Find where the given text appears and provide that cell's center as [x, y] coordinate. 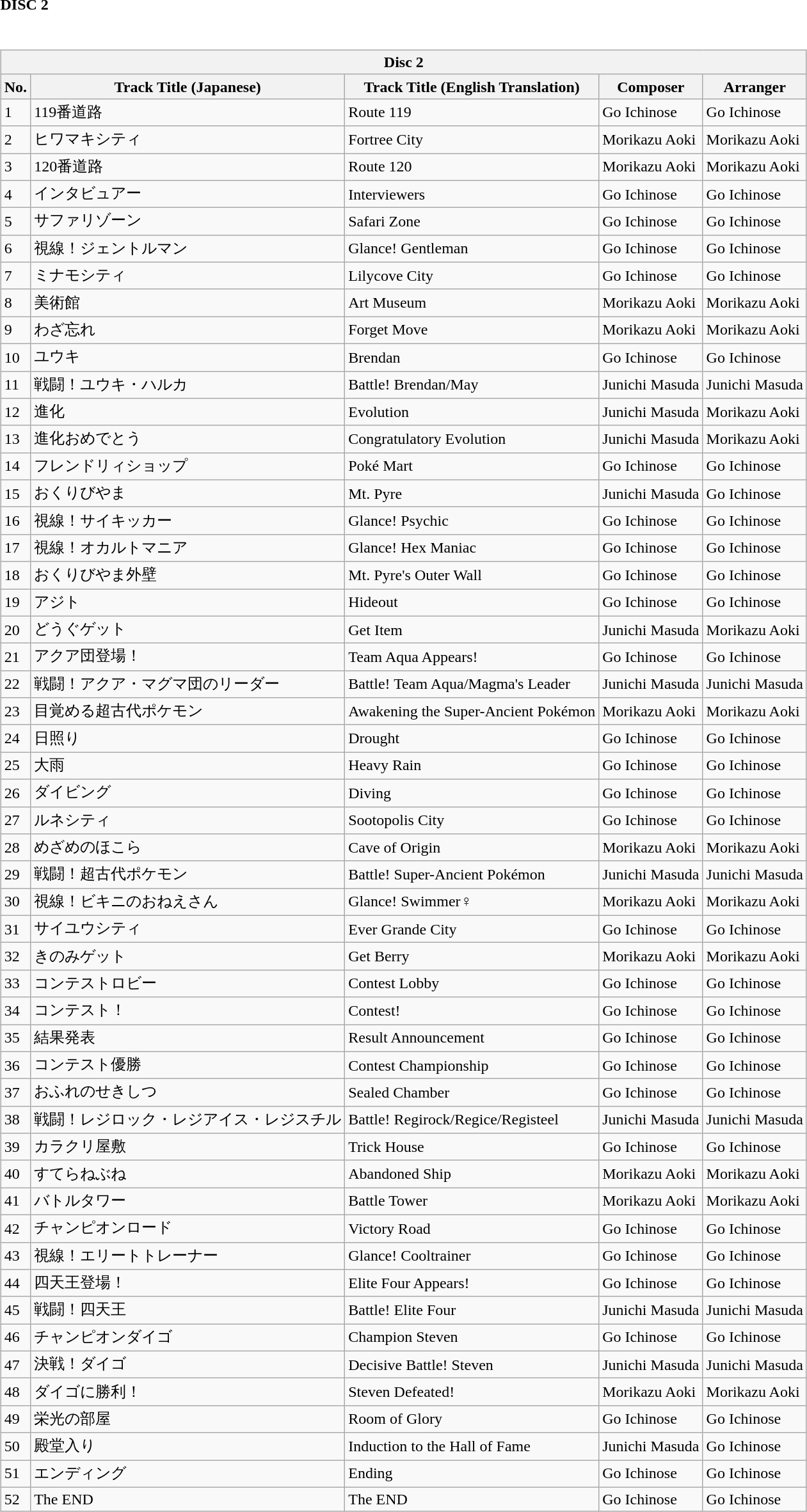
インタビュアー [188, 194]
ミナモシティ [188, 276]
40 [15, 1174]
Drought [472, 738]
ダイビング [188, 793]
カラクリ屋敷 [188, 1147]
Awakening the Super-Ancient Pokémon [472, 711]
視線！エリートトレーナー [188, 1256]
Safari Zone [472, 221]
ダイゴに勝利！ [188, 1392]
120番道路 [188, 168]
めざめのほこら [188, 848]
52 [15, 1499]
決戦！ダイゴ [188, 1365]
Glance! Psychic [472, 521]
Room of Glory [472, 1419]
Decisive Battle! Steven [472, 1365]
進化おめでとう [188, 439]
Glance! Cooltrainer [472, 1256]
Victory Road [472, 1228]
Mt. Pyre [472, 494]
チャンピオンダイゴ [188, 1338]
6 [15, 248]
12 [15, 412]
チャンピオンロード [188, 1228]
34 [15, 1011]
殿堂入り [188, 1447]
コンテスト優勝 [188, 1066]
フレンドリィショップ [188, 467]
Mt. Pyre's Outer Wall [472, 576]
Battle! Team Aqua/Magma's Leader [472, 684]
28 [15, 848]
Contest Championship [472, 1066]
視線！ジェントルマン [188, 248]
Team Aqua Appears! [472, 658]
2 [15, 139]
Track Title (English Translation) [472, 86]
21 [15, 658]
Champion Steven [472, 1338]
8 [15, 303]
Steven Defeated! [472, 1392]
51 [15, 1474]
戦闘！アクア・マグマ団のリーダー [188, 684]
43 [15, 1256]
戦闘！レジロック・レジアイス・レジスチル [188, 1119]
10 [15, 357]
32 [15, 957]
47 [15, 1365]
Composer [651, 86]
視線！オカルトマニア [188, 547]
50 [15, 1447]
15 [15, 494]
戦闘！四天王 [188, 1310]
48 [15, 1392]
36 [15, 1066]
Heavy Rain [472, 766]
戦闘！ユウキ・ハルカ [188, 385]
進化 [188, 412]
Disc 2 [403, 62]
ルネシティ [188, 820]
Route 119 [472, 113]
アクア団登場！ [188, 658]
Glance! Swimmer♀ [472, 902]
視線！ビキニのおねえさん [188, 902]
サイユウシティ [188, 929]
49 [15, 1419]
アジト [188, 602]
Battle Tower [472, 1201]
栄光の部屋 [188, 1419]
わざ忘れ [188, 330]
39 [15, 1147]
大雨 [188, 766]
おふれのせきしつ [188, 1092]
Diving [472, 793]
Battle! Brendan/May [472, 385]
33 [15, 984]
バトルタワー [188, 1201]
サファリゾーン [188, 221]
42 [15, 1228]
Battle! Super-Ancient Pokémon [472, 875]
41 [15, 1201]
37 [15, 1092]
Contest! [472, 1011]
14 [15, 467]
Contest Lobby [472, 984]
20 [15, 629]
38 [15, 1119]
Sealed Chamber [472, 1092]
ユウキ [188, 357]
31 [15, 929]
きのみゲット [188, 957]
コンテスト！ [188, 1011]
すてらねぶね [188, 1174]
Glance! Hex Maniac [472, 547]
戦闘！超古代ポケモン [188, 875]
目覚める超古代ポケモン [188, 711]
16 [15, 521]
Battle! Regirock/Regice/Registeel [472, 1119]
35 [15, 1039]
Fortree City [472, 139]
Result Announcement [472, 1039]
Get Berry [472, 957]
4 [15, 194]
25 [15, 766]
26 [15, 793]
Art Museum [472, 303]
Route 120 [472, 168]
四天王登場！ [188, 1283]
29 [15, 875]
どうぐゲット [188, 629]
Battle! Elite Four [472, 1310]
Trick House [472, 1147]
Ever Grande City [472, 929]
Get Item [472, 629]
30 [15, 902]
Induction to the Hall of Fame [472, 1447]
Interviewers [472, 194]
Sootopolis City [472, 820]
24 [15, 738]
27 [15, 820]
46 [15, 1338]
Abandoned Ship [472, 1174]
ヒワマキシティ [188, 139]
44 [15, 1283]
119番道路 [188, 113]
Congratulatory Evolution [472, 439]
19 [15, 602]
Poké Mart [472, 467]
コンテストロビー [188, 984]
結果発表 [188, 1039]
18 [15, 576]
3 [15, 168]
23 [15, 711]
日照り [188, 738]
Evolution [472, 412]
エンディング [188, 1474]
17 [15, 547]
11 [15, 385]
Hideout [472, 602]
No. [15, 86]
おくりびやま [188, 494]
視線！サイキッカー [188, 521]
Track Title (Japanese) [188, 86]
13 [15, 439]
22 [15, 684]
Elite Four Appears! [472, 1283]
Forget Move [472, 330]
Cave of Origin [472, 848]
Lilycove City [472, 276]
1 [15, 113]
7 [15, 276]
Arranger [755, 86]
Ending [472, 1474]
Brendan [472, 357]
美術館 [188, 303]
おくりびやま外壁 [188, 576]
5 [15, 221]
9 [15, 330]
Glance! Gentleman [472, 248]
45 [15, 1310]
